Scan for the cell matching the given text and deliver its [X, Y] coordinate at center. 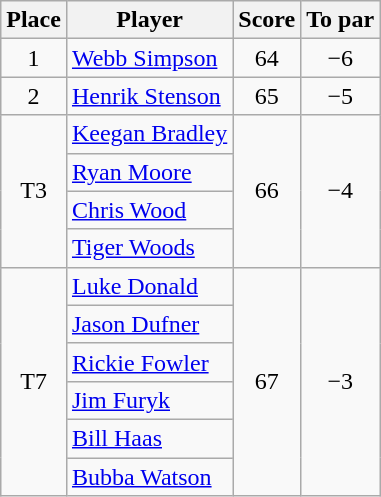
Score [267, 20]
Bubba Watson [149, 477]
Luke Donald [149, 286]
Webb Simpson [149, 58]
64 [267, 58]
65 [267, 96]
1 [34, 58]
Place [34, 20]
2 [34, 96]
Ryan Moore [149, 172]
Tiger Woods [149, 248]
Jim Furyk [149, 400]
Bill Haas [149, 438]
Keegan Bradley [149, 134]
66 [267, 191]
−5 [340, 96]
Chris Wood [149, 210]
−3 [340, 381]
Jason Dufner [149, 324]
−4 [340, 191]
T7 [34, 381]
Henrik Stenson [149, 96]
Player [149, 20]
T3 [34, 191]
67 [267, 381]
Rickie Fowler [149, 362]
To par [340, 20]
−6 [340, 58]
